Return [X, Y] of the center of cell containing provided text 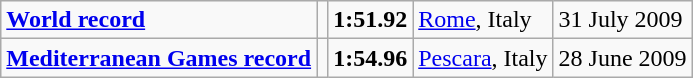
1:54.96 [370, 58]
28 June 2009 [622, 58]
Rome, Italy [483, 20]
Mediterranean Games record [159, 58]
Pescara, Italy [483, 58]
World record [159, 20]
31 July 2009 [622, 20]
1:51.92 [370, 20]
